Return the [X, Y] coordinate for the center point of the cell that contains the specified text.  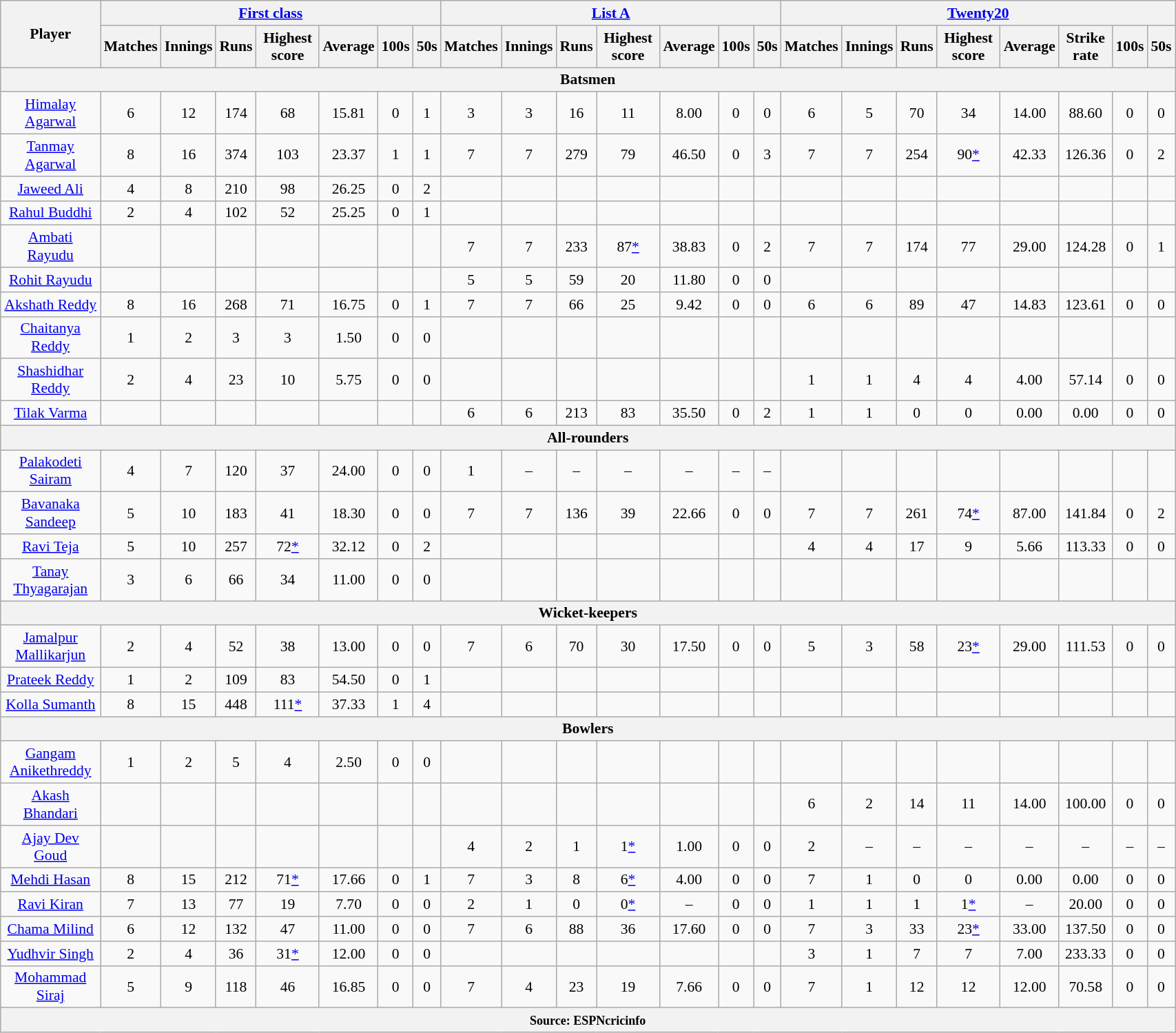
17.60 [689, 929]
9.42 [689, 305]
Jamalpur Mallikarjun [51, 646]
Tanay Thyagarajan [51, 580]
Mehdi Hasan [51, 880]
Akash Bhandari [51, 805]
46.50 [689, 156]
257 [236, 546]
25 [628, 305]
233 [577, 247]
Kolla Sumanth [51, 704]
98 [288, 189]
26.25 [349, 189]
8.00 [689, 113]
25.25 [349, 213]
Shashidhar Reddy [51, 380]
24.00 [349, 471]
35.50 [689, 413]
89 [917, 305]
54.50 [349, 680]
17 [917, 546]
Chaitanya Reddy [51, 338]
213 [577, 413]
7.70 [349, 905]
Ambati Rayudu [51, 247]
33 [917, 929]
1.50 [349, 338]
72* [288, 546]
16.85 [349, 987]
13 [189, 905]
Rahul Buddhi [51, 213]
Prateek Reddy [51, 680]
261 [917, 513]
279 [577, 156]
90* [969, 156]
38 [288, 646]
Himalay Agarwal [51, 113]
79 [628, 156]
14 [917, 805]
70.58 [1086, 987]
102 [236, 213]
23.37 [349, 156]
41 [288, 513]
42.33 [1029, 156]
39 [628, 513]
7.00 [1029, 954]
118 [236, 987]
100.00 [1086, 805]
254 [917, 156]
5.66 [1029, 546]
111.53 [1086, 646]
30 [628, 646]
37 [288, 471]
17.50 [689, 646]
374 [236, 156]
212 [236, 880]
183 [236, 513]
132 [236, 929]
Mohammad Siraj [51, 987]
17.66 [349, 880]
13.00 [349, 646]
Tanmay Agarwal [51, 156]
Bowlers [588, 729]
Source: ESPNcricinfo [588, 1021]
141.84 [1086, 513]
210 [236, 189]
33.00 [1029, 929]
268 [236, 305]
59 [577, 280]
1.00 [689, 846]
Wicket-keepers [588, 613]
Rohit Rayudu [51, 280]
87.00 [1029, 513]
58 [917, 646]
List A [611, 13]
Batsmen [588, 80]
137.50 [1086, 929]
Palakodeti Sairam [51, 471]
16.75 [349, 305]
Yudhvir Singh [51, 954]
31* [288, 954]
38.83 [689, 247]
46 [288, 987]
136 [577, 513]
Jaweed Ali [51, 189]
Akshath Reddy [51, 305]
20 [628, 280]
Player [51, 34]
Gangam Anikethreddy [51, 762]
5.75 [349, 380]
Ravi Teja [51, 546]
Strike rate [1086, 47]
111* [288, 704]
Chama Milind [51, 929]
14.83 [1029, 305]
71* [288, 880]
First class [271, 13]
123.61 [1086, 305]
126.36 [1086, 156]
All-rounders [588, 438]
71 [288, 305]
2.50 [349, 762]
7.66 [689, 987]
0* [628, 905]
103 [288, 156]
448 [236, 704]
109 [236, 680]
Bavanaka Sandeep [51, 513]
20.00 [1086, 905]
22.66 [689, 513]
Twenty20 [978, 13]
15.81 [349, 113]
233.33 [1086, 954]
32.12 [349, 546]
68 [288, 113]
11.80 [689, 280]
Ajay Dev Goud [51, 846]
120 [236, 471]
18.30 [349, 513]
87* [628, 247]
57.14 [1086, 380]
6* [628, 880]
88.60 [1086, 113]
74* [969, 513]
37.33 [349, 704]
124.28 [1086, 247]
Ravi Kiran [51, 905]
Tilak Varma [51, 413]
113.33 [1086, 546]
88 [577, 929]
